Provide the (x, y) coordinate of the cell's center where the given text is located.  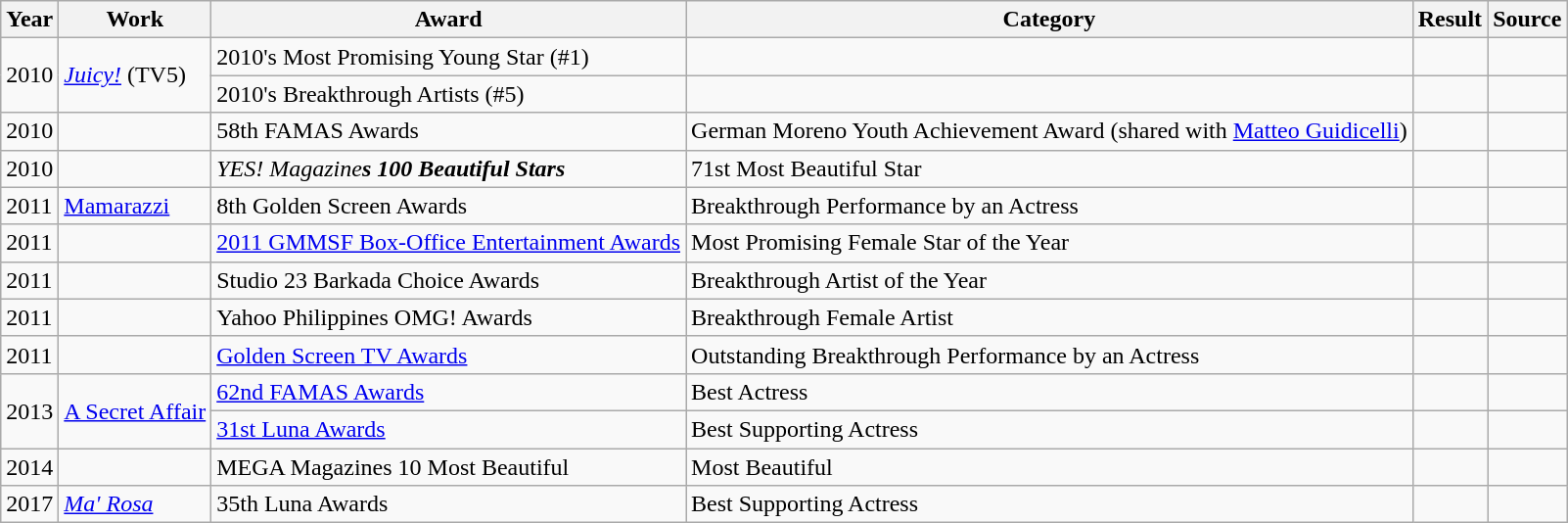
8th Golden Screen Awards (448, 206)
Breakthrough Female Artist (1049, 317)
2010's Breakthrough Artists (#5) (448, 94)
35th Luna Awards (448, 504)
Source (1527, 20)
2017 (29, 504)
Best Actress (1049, 392)
Most Beautiful (1049, 467)
71st Most Beautiful Star (1049, 168)
58th FAMAS Awards (448, 131)
Juicy! (TV5) (135, 75)
31st Luna Awards (448, 429)
Work (135, 20)
German Moreno Youth Achievement Award (shared with Matteo Guidicelli) (1049, 131)
2011 GMMSF Box-Office Entertainment Awards (448, 243)
Mamarazzi (135, 206)
Ma' Rosa (135, 504)
Yahoo Philippines OMG! Awards (448, 317)
MEGA Magazines 10 Most Beautiful (448, 467)
2013 (29, 410)
62nd FAMAS Awards (448, 392)
Year (29, 20)
Result (1450, 20)
Outstanding Breakthrough Performance by an Actress (1049, 355)
Category (1049, 20)
YES! Magazines 100 Beautiful Stars (448, 168)
Most Promising Female Star of the Year (1049, 243)
Golden Screen TV Awards (448, 355)
Award (448, 20)
Studio 23 Barkada Choice Awards (448, 280)
2014 (29, 467)
Breakthrough Artist of the Year (1049, 280)
A Secret Affair (135, 410)
2010's Most Promising Young Star (#1) (448, 57)
Breakthrough Performance by an Actress (1049, 206)
